Output the [X, Y] coordinate of the center of the cell containing the given text.  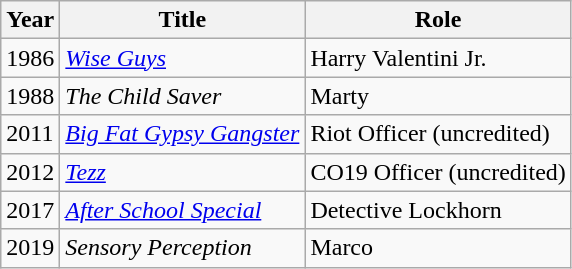
Wise Guys [182, 58]
Marty [438, 96]
1986 [30, 58]
Role [438, 20]
Sensory Perception [182, 248]
CO19 Officer (uncredited) [438, 172]
2017 [30, 210]
Title [182, 20]
Tezz [182, 172]
1988 [30, 96]
Marco [438, 248]
Harry Valentini Jr. [438, 58]
Riot Officer (uncredited) [438, 134]
Detective Lockhorn [438, 210]
Year [30, 20]
The Child Saver [182, 96]
2019 [30, 248]
2012 [30, 172]
Big Fat Gypsy Gangster [182, 134]
2011 [30, 134]
After School Special [182, 210]
